Find where the given text appears and provide that cell's center as (X, Y) coordinate. 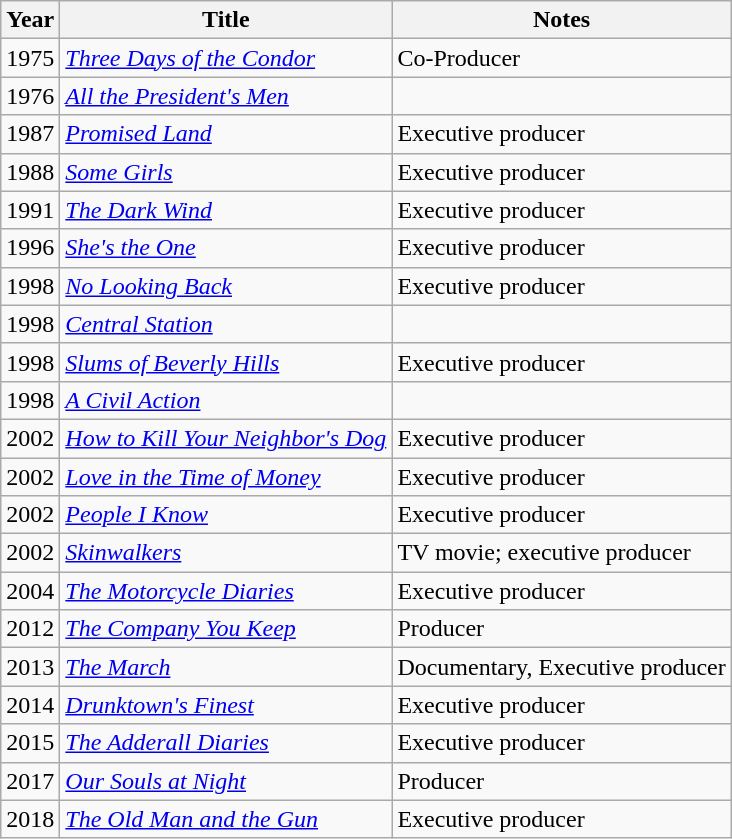
1996 (30, 248)
People I Know (226, 515)
2018 (30, 819)
TV movie; executive producer (562, 553)
The Motorcycle Diaries (226, 591)
Our Souls at Night (226, 781)
The March (226, 667)
How to Kill Your Neighbor's Dog (226, 438)
1976 (30, 96)
2013 (30, 667)
1991 (30, 210)
Three Days of the Condor (226, 58)
No Looking Back (226, 286)
2015 (30, 743)
The Dark Wind (226, 210)
All the President's Men (226, 96)
Slums of Beverly Hills (226, 362)
Skinwalkers (226, 553)
The Old Man and the Gun (226, 819)
Central Station (226, 324)
1988 (30, 172)
2012 (30, 629)
Title (226, 20)
Notes (562, 20)
The Adderall Diaries (226, 743)
She's the One (226, 248)
1975 (30, 58)
Some Girls (226, 172)
1987 (30, 134)
Love in the Time of Money (226, 477)
Promised Land (226, 134)
Co-Producer (562, 58)
A Civil Action (226, 400)
Documentary, Executive producer (562, 667)
Year (30, 20)
2004 (30, 591)
2017 (30, 781)
Drunktown's Finest (226, 705)
2014 (30, 705)
The Company You Keep (226, 629)
